Scan for the cell matching the given text and deliver its [X, Y] coordinate at center. 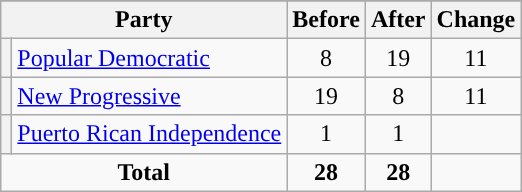
New Progressive [150, 96]
Popular Democratic [150, 58]
Puerto Rican Independence [150, 134]
Before [326, 20]
Change [476, 20]
Total [144, 172]
Party [144, 20]
After [398, 20]
